Return [x, y] of the center of cell containing provided text 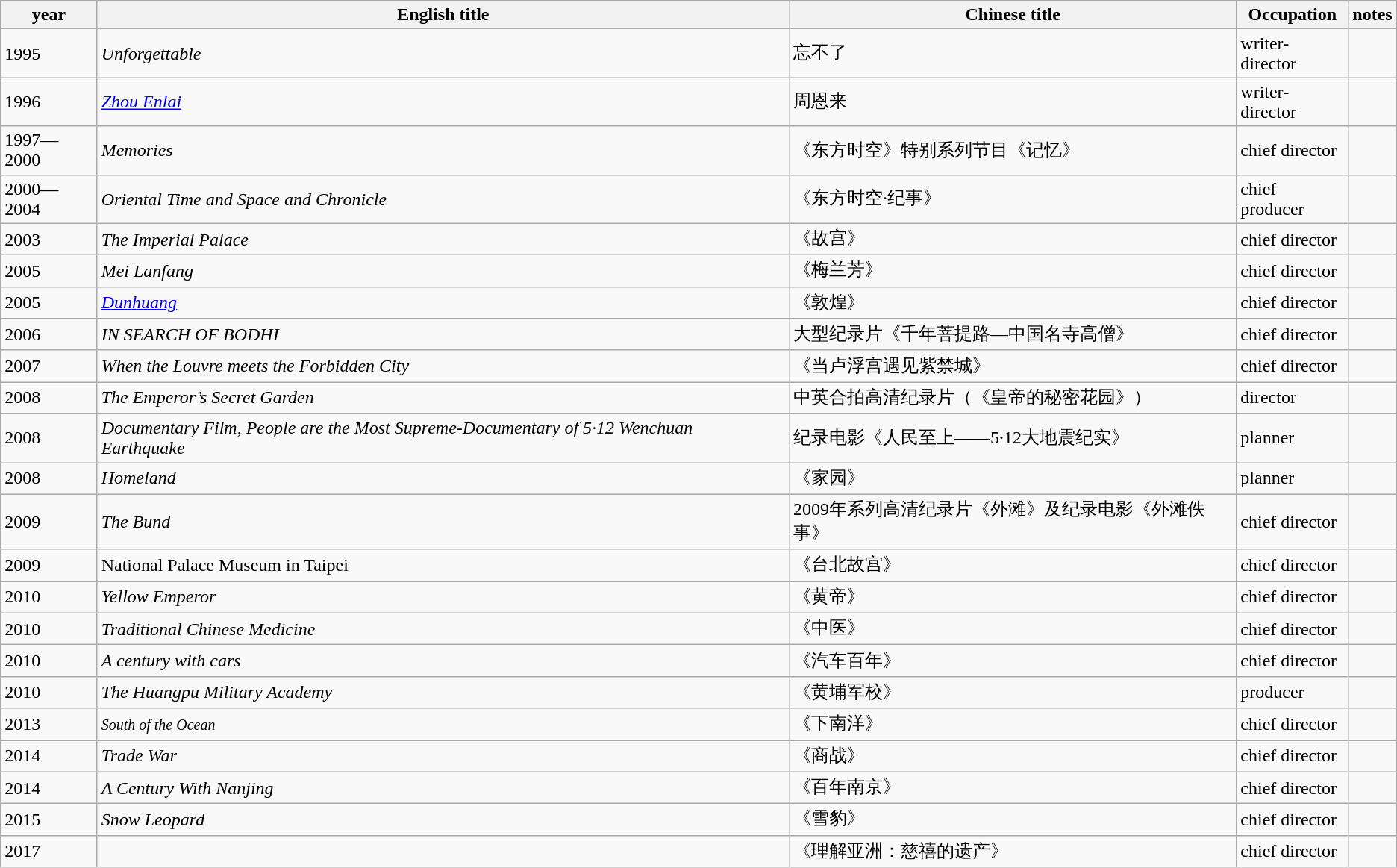
Dunhuang [443, 303]
Snow Leopard [443, 819]
《汽车百年》 [1013, 661]
2007 [49, 366]
《雪豹》 [1013, 819]
Unforgettable [443, 54]
《百年南京》 [1013, 788]
《台北故宫》 [1013, 566]
Zhou Enlai [443, 102]
《中医》 [1013, 628]
Traditional Chinese Medicine [443, 628]
《梅兰芳》 [1013, 272]
Documentary Film, People are the Most Supreme-Documentary of 5·12 Wenchuan Earthquake [443, 437]
纪录电影《人民至上——5·12大地震纪实》 [1013, 437]
2013 [49, 724]
A century with cars [443, 661]
English title [443, 15]
周恩来 [1013, 102]
director [1293, 399]
Mei Lanfang [443, 272]
1995 [49, 54]
中英合拍高清纪录片（《皇帝的秘密花园》） [1013, 399]
忘不了 [1013, 54]
《东方时空》特别系列节目《记忆》 [1013, 151]
2009年系列高清纪录片《外滩》及纪录电影《外滩佚事》 [1013, 522]
South of the Ocean [443, 724]
Trade War [443, 757]
《下南洋》 [1013, 724]
《商战》 [1013, 757]
2003 [49, 239]
《敦煌》 [1013, 303]
The Emperor’s Secret Garden [443, 399]
producer [1293, 693]
《故宫》 [1013, 239]
The Huangpu Military Academy [443, 693]
2000—2004 [49, 199]
year [49, 15]
《黄帝》 [1013, 597]
Memories [443, 151]
2015 [49, 819]
《当卢浮宫遇见紫禁城》 [1013, 366]
1997—2000 [49, 151]
大型纪录片《千年菩提路—中国名寺高僧》 [1013, 334]
1996 [49, 102]
《理解亚洲：慈禧的遗产》 [1013, 851]
A Century With Nanjing [443, 788]
2006 [49, 334]
National Palace Museum in Taipei [443, 566]
chief producer [1293, 199]
When the Louvre meets the Forbidden City [443, 366]
《东方时空·纪事》 [1013, 199]
《家园》 [1013, 479]
The Imperial Palace [443, 239]
notes [1372, 15]
Chinese title [1013, 15]
Occupation [1293, 15]
2017 [49, 851]
The Bund [443, 522]
IN SEARCH OF BODHI [443, 334]
Homeland [443, 479]
《黄埔军校》 [1013, 693]
Yellow Emperor [443, 597]
Oriental Time and Space and Chronicle [443, 199]
